Return (x, y) of the center of cell containing provided text 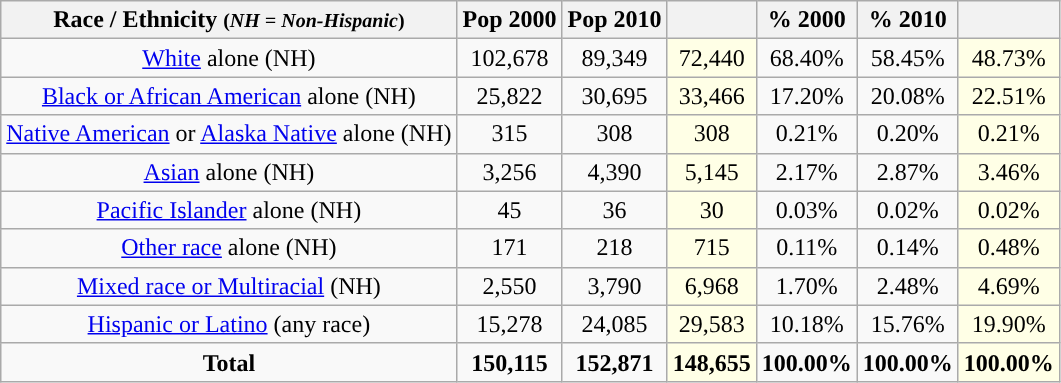
15,278 (510, 324)
3.46% (1008, 172)
White alone (NH) (229, 58)
Asian alone (NH) (229, 172)
17.20% (806, 96)
30 (712, 210)
19.90% (1008, 324)
0.14% (908, 248)
0.20% (908, 134)
715 (712, 248)
89,349 (614, 58)
30,695 (614, 96)
171 (510, 248)
Total (229, 362)
1.70% (806, 286)
218 (614, 248)
3,256 (510, 172)
% 2000 (806, 20)
Other race alone (NH) (229, 248)
15.76% (908, 324)
5,145 (712, 172)
25,822 (510, 96)
315 (510, 134)
Mixed race or Multiracial (NH) (229, 286)
4.69% (1008, 286)
72,440 (712, 58)
Black or African American alone (NH) (229, 96)
% 2010 (908, 20)
0.11% (806, 248)
0.48% (1008, 248)
Pop 2000 (510, 20)
68.40% (806, 58)
102,678 (510, 58)
150,115 (510, 362)
6,968 (712, 286)
4,390 (614, 172)
58.45% (908, 58)
36 (614, 210)
2.87% (908, 172)
Pop 2010 (614, 20)
2,550 (510, 286)
3,790 (614, 286)
2.48% (908, 286)
Native American or Alaska Native alone (NH) (229, 134)
2.17% (806, 172)
48.73% (1008, 58)
29,583 (712, 324)
Race / Ethnicity (NH = Non-Hispanic) (229, 20)
45 (510, 210)
152,871 (614, 362)
Hispanic or Latino (any race) (229, 324)
0.03% (806, 210)
22.51% (1008, 96)
Pacific Islander alone (NH) (229, 210)
20.08% (908, 96)
24,085 (614, 324)
10.18% (806, 324)
33,466 (712, 96)
148,655 (712, 362)
